Scan for the cell matching the given text and deliver its [x, y] coordinate at center. 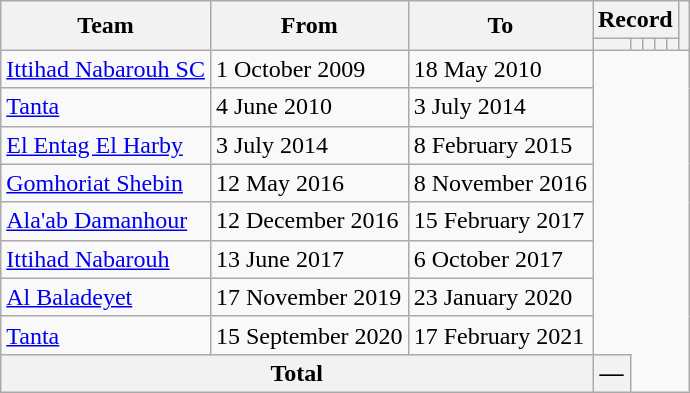
17 November 2019 [309, 297]
8 November 2016 [500, 183]
15 February 2017 [500, 221]
12 May 2016 [309, 183]
12 December 2016 [309, 221]
8 February 2015 [500, 145]
Team [106, 26]
Ittihad Nabarouh [106, 259]
23 January 2020 [500, 297]
Al Baladeyet [106, 297]
17 February 2021 [500, 335]
— [611, 373]
El Entag El Harby [106, 145]
1 October 2009 [309, 69]
Gomhoriat Shebin [106, 183]
Ala'ab Damanhour [106, 221]
Record [635, 20]
To [500, 26]
13 June 2017 [309, 259]
6 October 2017 [500, 259]
From [309, 26]
4 June 2010 [309, 107]
15 September 2020 [309, 335]
Ittihad Nabarouh SC [106, 69]
18 May 2010 [500, 69]
Total [297, 373]
